Capture the cell that displays the provided text and extract its (X, Y) central coordinate. 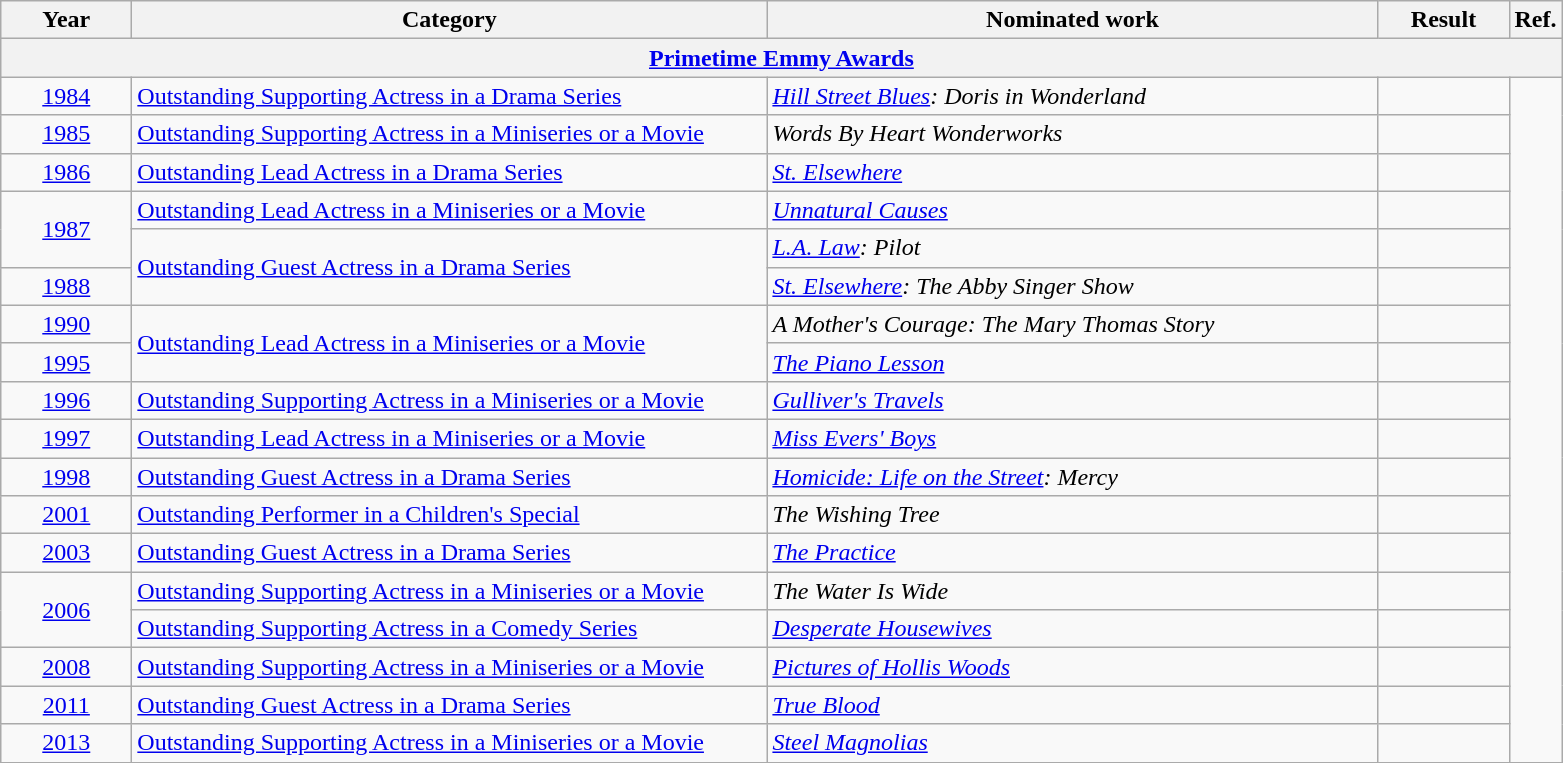
The Piano Lesson (1072, 362)
Outstanding Supporting Actress in a Drama Series (450, 96)
Year (66, 20)
Pictures of Hollis Woods (1072, 667)
2013 (66, 743)
2003 (66, 553)
Unnatural Causes (1072, 210)
1986 (66, 172)
Steel Magnolias (1072, 743)
1998 (66, 477)
1997 (66, 438)
L.A. Law: Pilot (1072, 248)
1995 (66, 362)
Ref. (1536, 20)
Outstanding Lead Actress in a Drama Series (450, 172)
Outstanding Supporting Actress in a Comedy Series (450, 629)
The Water Is Wide (1072, 591)
Homicide: Life on the Street: Mercy (1072, 477)
Nominated work (1072, 20)
The Wishing Tree (1072, 515)
St. Elsewhere: The Abby Singer Show (1072, 286)
2008 (66, 667)
2001 (66, 515)
2011 (66, 705)
1984 (66, 96)
St. Elsewhere (1072, 172)
1987 (66, 229)
1990 (66, 324)
Category (450, 20)
1985 (66, 134)
2006 (66, 610)
Primetime Emmy Awards (782, 58)
Words By Heart Wonderworks (1072, 134)
Gulliver's Travels (1072, 400)
Miss Evers' Boys (1072, 438)
Hill Street Blues: Doris in Wonderland (1072, 96)
The Practice (1072, 553)
1988 (66, 286)
Desperate Housewives (1072, 629)
A Mother's Courage: The Mary Thomas Story (1072, 324)
True Blood (1072, 705)
Outstanding Performer in a Children's Special (450, 515)
1996 (66, 400)
Result (1444, 20)
